Identify which cell holds the provided text, then report its [x, y] central coordinate. 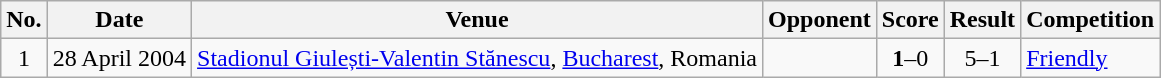
Friendly [1090, 58]
5–1 [982, 58]
Date [119, 20]
Venue [478, 20]
Opponent [820, 20]
Competition [1090, 20]
1–0 [910, 58]
1 [24, 58]
Result [982, 20]
Score [910, 20]
Stadionul Giulești-Valentin Stănescu, Bucharest, Romania [478, 58]
No. [24, 20]
28 April 2004 [119, 58]
